Return [X, Y] of the center of cell containing provided text 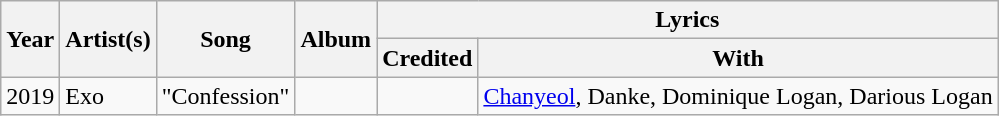
Song [226, 39]
Year [30, 39]
Exo [108, 96]
With [738, 58]
Chanyeol, Danke, Dominique Logan, Darious Logan [738, 96]
Credited [428, 58]
2019 [30, 96]
"Confession" [226, 96]
Artist(s) [108, 39]
Album [336, 39]
Lyrics [688, 20]
